Pinpoint the cell where the given text exists, returning its [X, Y] midpoint coordinate. 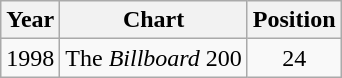
1998 [30, 58]
The Billboard 200 [154, 58]
Position [294, 20]
Chart [154, 20]
Year [30, 20]
24 [294, 58]
